Identify which cell holds the provided text, then report its [x, y] central coordinate. 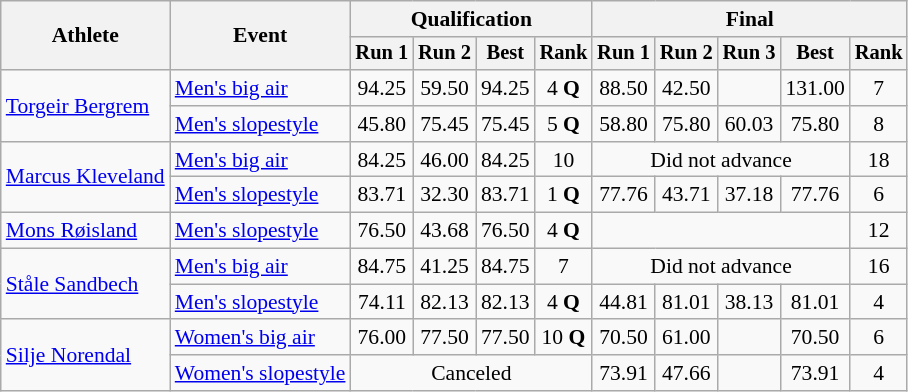
42.50 [686, 88]
45.80 [382, 124]
43.71 [686, 195]
37.18 [750, 195]
8 [879, 124]
44.81 [624, 302]
Women's slopestyle [260, 373]
10 Q [564, 338]
38.13 [750, 302]
131.00 [814, 88]
1 Q [564, 195]
60.03 [750, 124]
Women's big air [260, 338]
Marcus Kleveland [86, 178]
46.00 [444, 160]
12 [879, 231]
16 [879, 267]
Silje Norendal [86, 356]
76.00 [382, 338]
32.30 [444, 195]
Ståle Sandbech [86, 284]
5 Q [564, 124]
Athlete [86, 36]
88.50 [624, 88]
47.66 [686, 373]
Mons Røisland [86, 231]
10 [564, 160]
Torgeir Bergrem [86, 106]
58.80 [624, 124]
61.00 [686, 338]
Canceled [471, 373]
18 [879, 160]
Final [750, 19]
74.11 [382, 302]
Event [260, 36]
Run 3 [750, 54]
43.68 [444, 231]
Qualification [471, 19]
59.50 [444, 88]
41.25 [444, 267]
